Detect which cell encompasses the target text, then output its (X, Y) center coordinate. 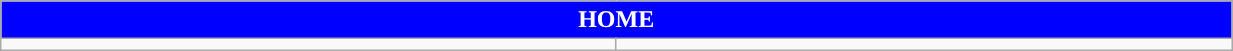
HOME (616, 20)
